Return the (X, Y) coordinate for the center point of the cell that contains the specified text.  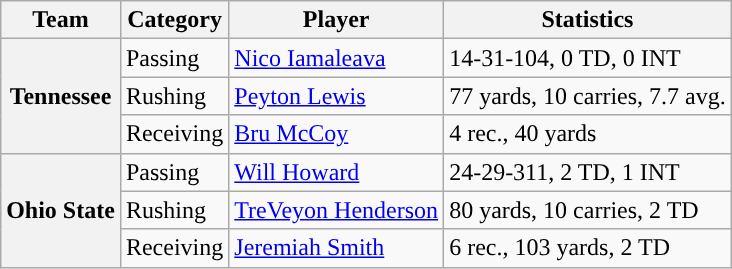
Jeremiah Smith (336, 248)
80 yards, 10 carries, 2 TD (588, 210)
Category (174, 20)
14-31-104, 0 TD, 0 INT (588, 58)
Statistics (588, 20)
6 rec., 103 yards, 2 TD (588, 248)
Will Howard (336, 172)
Nico Iamaleava (336, 58)
4 rec., 40 yards (588, 134)
TreVeyon Henderson (336, 210)
Team (61, 20)
Peyton Lewis (336, 96)
Player (336, 20)
24-29-311, 2 TD, 1 INT (588, 172)
Tennessee (61, 96)
77 yards, 10 carries, 7.7 avg. (588, 96)
Ohio State (61, 210)
Bru McCoy (336, 134)
